Find where the given text appears and provide that cell's center as (x, y) coordinate. 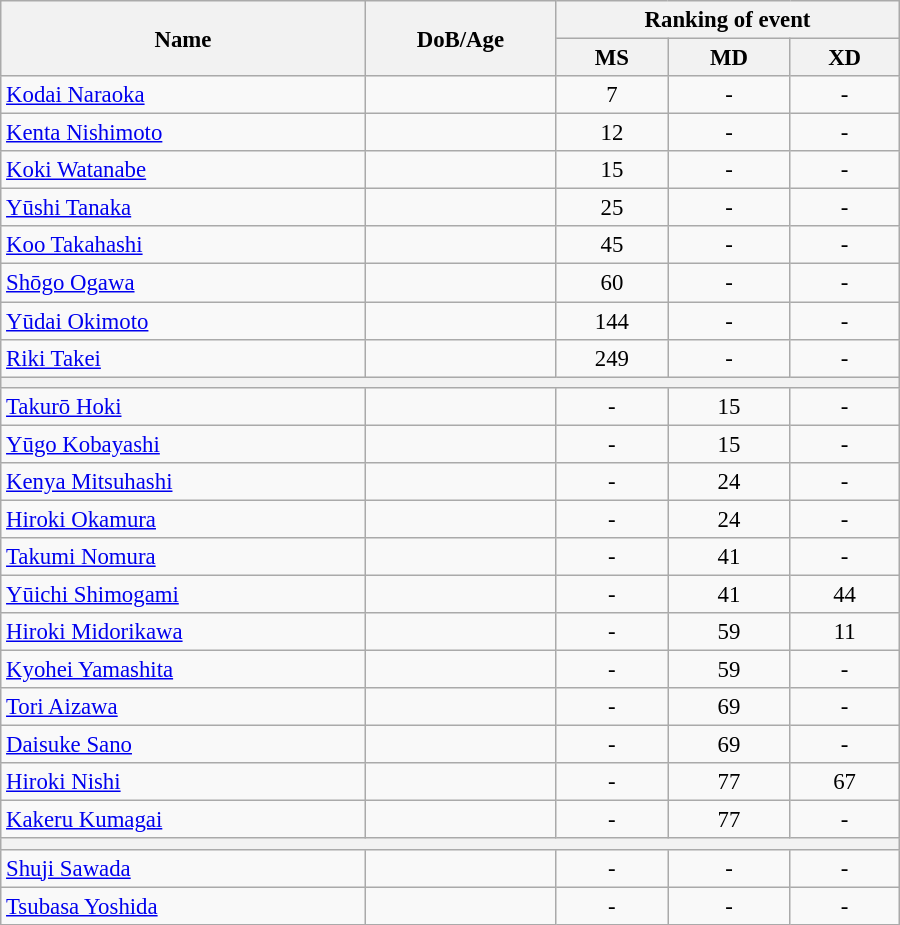
7 (612, 95)
Kenya Mitsuhashi (183, 482)
Tori Aizawa (183, 707)
Koki Watanabe (183, 170)
Ranking of event (728, 20)
Shōgo Ogawa (183, 283)
DoB/Age (460, 38)
Hiroki Nishi (183, 782)
44 (844, 594)
45 (612, 245)
Yūichi Shimogami (183, 594)
11 (844, 632)
Kenta Nishimoto (183, 133)
Yūgo Kobayashi (183, 444)
XD (844, 58)
Tsubasa Yoshida (183, 906)
Riki Takei (183, 358)
Hiroki Midorikawa (183, 632)
Takurō Hoki (183, 406)
25 (612, 208)
Takumi Nomura (183, 557)
Yūshi Tanaka (183, 208)
Shuji Sawada (183, 868)
MD (729, 58)
Kyohei Yamashita (183, 670)
144 (612, 321)
Yūdai Okimoto (183, 321)
Name (183, 38)
60 (612, 283)
Koo Takahashi (183, 245)
MS (612, 58)
Daisuke Sano (183, 745)
12 (612, 133)
Kakeru Kumagai (183, 820)
Kodai Naraoka (183, 95)
67 (844, 782)
249 (612, 358)
Hiroki Okamura (183, 519)
